Scan for the cell matching the given text and deliver its (x, y) coordinate at center. 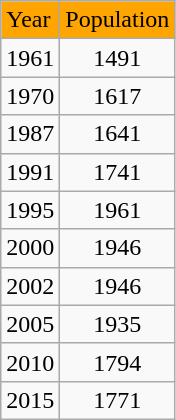
1641 (118, 134)
Population (118, 20)
1995 (30, 210)
1771 (118, 400)
Year (30, 20)
2010 (30, 362)
1491 (118, 58)
2005 (30, 324)
1970 (30, 96)
1741 (118, 172)
1987 (30, 134)
2002 (30, 286)
1617 (118, 96)
1935 (118, 324)
2000 (30, 248)
1991 (30, 172)
2015 (30, 400)
1794 (118, 362)
